Locate the cell with the specified text and output its (X, Y) center coordinate. 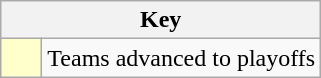
Teams advanced to playoffs (182, 58)
Key (161, 20)
